Output the [x, y] coordinate of the center of the cell containing the given text.  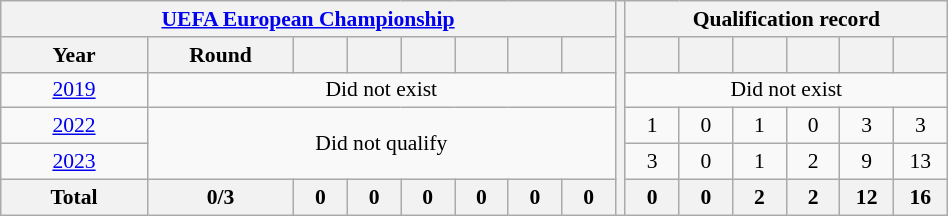
13 [920, 162]
Total [74, 197]
9 [867, 162]
2019 [74, 90]
16 [920, 197]
0/3 [220, 197]
Did not qualify [381, 144]
2023 [74, 162]
Year [74, 55]
12 [867, 197]
Round [220, 55]
UEFA European Championship [308, 19]
2022 [74, 126]
Qualification record [786, 19]
